For the text-containing cell, return its midpoint in (X, Y) coordinate format. 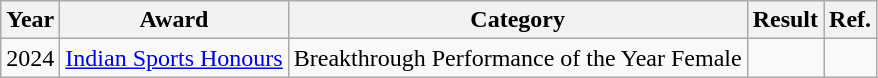
Award (174, 20)
Indian Sports Honours (174, 58)
2024 (30, 58)
Category (518, 20)
Ref. (850, 20)
Year (30, 20)
Breakthrough Performance of the Year Female (518, 58)
Result (785, 20)
